Search for the cell housing the specified text and yield its (x, y) center coordinate. 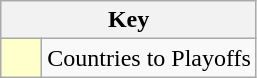
Countries to Playoffs (150, 58)
Key (129, 20)
